Detect which cell encompasses the target text, then output its (X, Y) center coordinate. 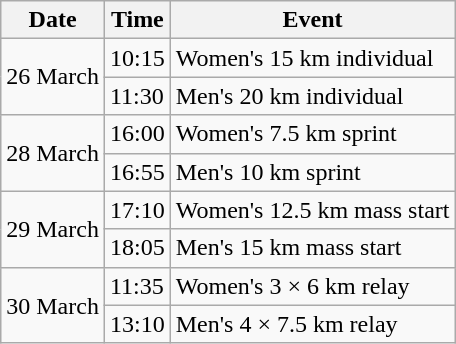
Men's 20 km individual (312, 96)
Women's 3 × 6 km relay (312, 286)
Women's 12.5 km mass start (312, 210)
17:10 (137, 210)
13:10 (137, 324)
10:15 (137, 58)
16:55 (137, 172)
29 March (53, 229)
30 March (53, 305)
26 March (53, 77)
Women's 15 km individual (312, 58)
Men's 4 × 7.5 km relay (312, 324)
Women's 7.5 km sprint (312, 134)
11:30 (137, 96)
Date (53, 20)
11:35 (137, 286)
28 March (53, 153)
16:00 (137, 134)
Event (312, 20)
Men's 10 km sprint (312, 172)
Men's 15 km mass start (312, 248)
Time (137, 20)
18:05 (137, 248)
